Return the [X, Y] coordinate for the center point of the cell that contains the specified text.  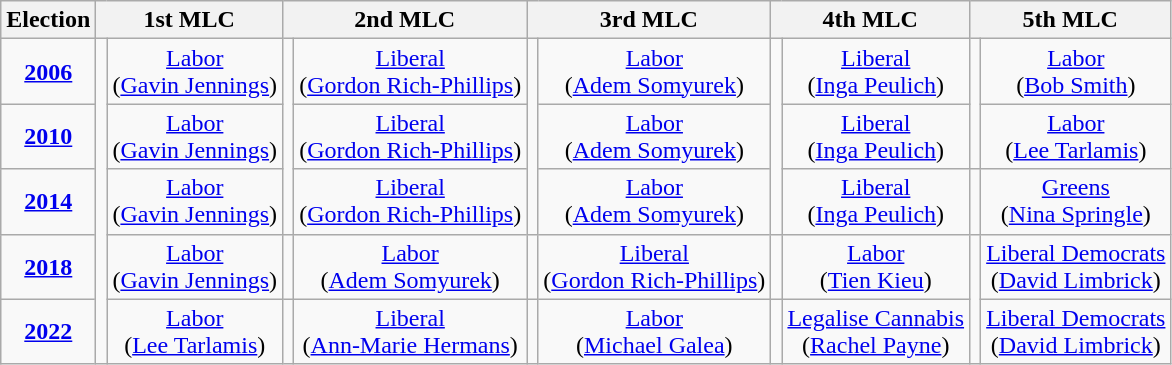
2014 [48, 202]
1st MLC [190, 20]
Election [48, 20]
Labor(Bob Smith) [1076, 72]
5th MLC [1070, 20]
Liberal(Ann-Marie Hermans) [410, 332]
2nd MLC [405, 20]
Legalise Cannabis(Rachel Payne) [876, 332]
Labor(Michael Galea) [654, 332]
4th MLC [870, 20]
2010 [48, 136]
Labor(Tien Kieu) [876, 266]
2018 [48, 266]
2006 [48, 72]
Greens(Nina Springle) [1076, 202]
2022 [48, 332]
3rd MLC [649, 20]
